Locate the cell with the specified text and output its (X, Y) center coordinate. 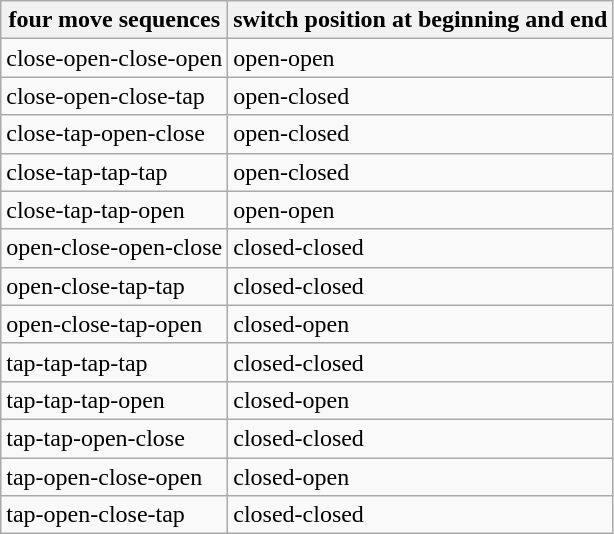
four move sequences (114, 20)
open-close-tap-tap (114, 286)
close-open-close-tap (114, 96)
close-tap-tap-tap (114, 172)
close-tap-open-close (114, 134)
tap-tap-open-close (114, 438)
open-close-tap-open (114, 324)
tap-open-close-tap (114, 515)
tap-tap-tap-open (114, 400)
tap-tap-tap-tap (114, 362)
tap-open-close-open (114, 477)
close-open-close-open (114, 58)
open-close-open-close (114, 248)
switch position at beginning and end (420, 20)
close-tap-tap-open (114, 210)
